Locate the cell with the specified text and output its (x, y) center coordinate. 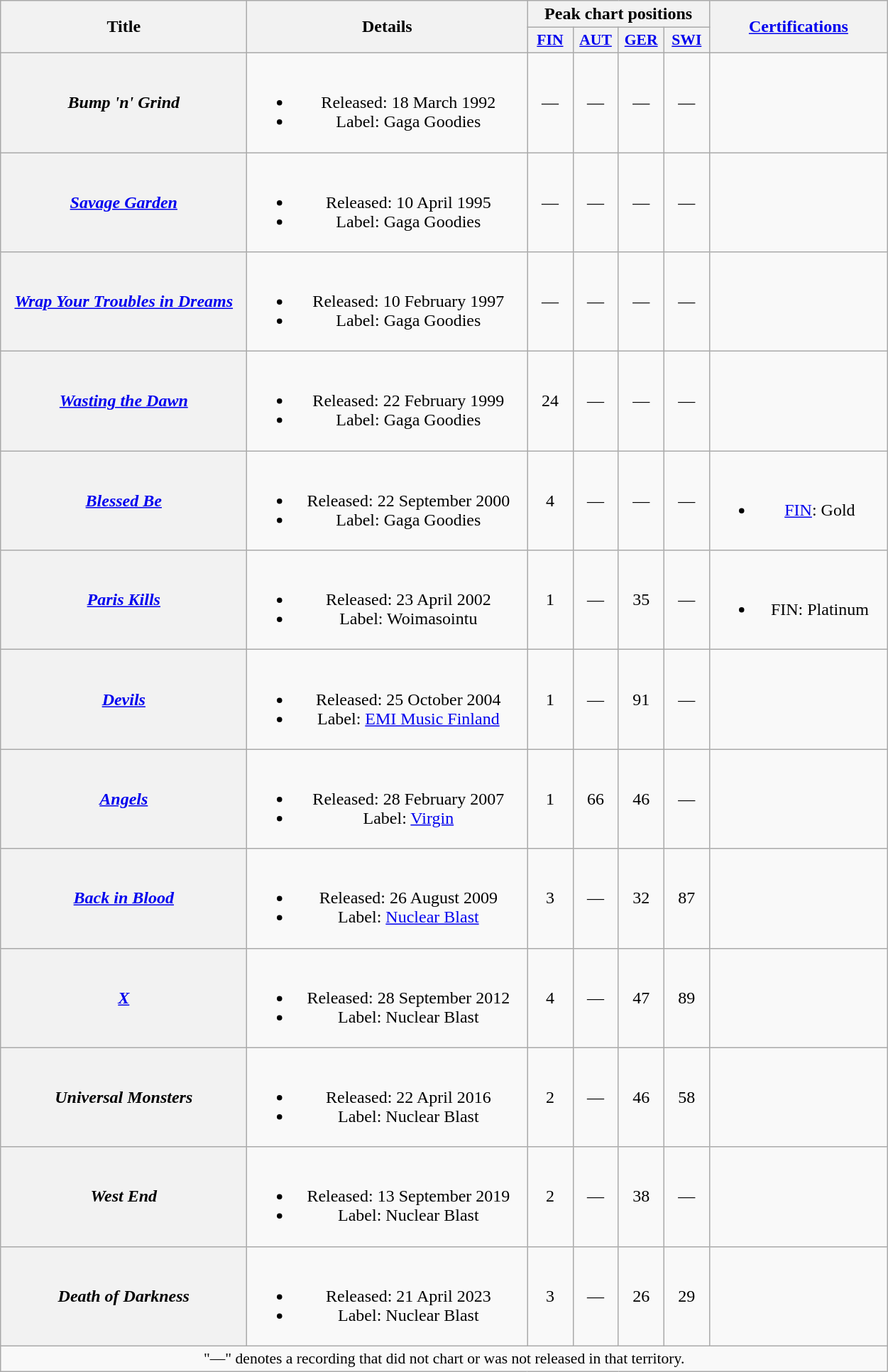
Released: 23 April 2002Label: Woimasointu (388, 600)
26 (641, 1296)
Released: 22 September 2000Label: Gaga Goodies (388, 501)
Death of Darkness (124, 1296)
91 (641, 699)
Released: 22 February 1999Label: Gaga Goodies (388, 401)
Bump 'n' Grind (124, 102)
Paris Kills (124, 600)
47 (641, 998)
58 (686, 1097)
Released: 28 September 2012Label: Nuclear Blast (388, 998)
35 (641, 600)
FIN: Platinum (798, 600)
X (124, 998)
Angels (124, 799)
West End (124, 1197)
GER (641, 40)
Peak chart positions (618, 14)
Released: 10 April 1995Label: Gaga Goodies (388, 202)
32 (641, 898)
Devils (124, 699)
87 (686, 898)
Details (388, 27)
Released: 22 April 2016Label: Nuclear Blast (388, 1097)
Back in Blood (124, 898)
66 (596, 799)
Wrap Your Troubles in Dreams (124, 302)
Savage Garden (124, 202)
Released: 26 August 2009Label: Nuclear Blast (388, 898)
Released: 10 February 1997Label: Gaga Goodies (388, 302)
Released: 13 September 2019Label: Nuclear Blast (388, 1197)
AUT (596, 40)
"—" denotes a recording that did not chart or was not released in that territory. (444, 1359)
Released: 28 February 2007Label: Virgin (388, 799)
29 (686, 1296)
FIN: Gold (798, 501)
Certifications (798, 27)
24 (550, 401)
89 (686, 998)
Released: 25 October 2004Label: EMI Music Finland (388, 699)
38 (641, 1197)
Released: 21 April 2023Label: Nuclear Blast (388, 1296)
FIN (550, 40)
Wasting the Dawn (124, 401)
Universal Monsters (124, 1097)
Title (124, 27)
Released: 18 March 1992Label: Gaga Goodies (388, 102)
SWI (686, 40)
Blessed Be (124, 501)
